Detect which cell encompasses the target text, then output its (x, y) center coordinate. 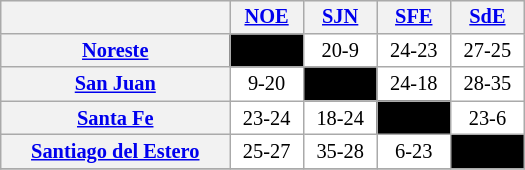
35-28 (340, 152)
25-27 (267, 152)
28-35 (488, 84)
San Juan (116, 84)
6-23 (414, 152)
SJN (340, 17)
18-24 (340, 118)
Santa Fe (116, 118)
Noreste (116, 51)
27-25 (488, 51)
9-20 (267, 84)
23-6 (488, 118)
SdE (488, 17)
24-23 (414, 51)
20-9 (340, 51)
NOE (267, 17)
SFE (414, 17)
23-24 (267, 118)
24-18 (414, 84)
Santiago del Estero (116, 152)
